Capture the cell that displays the provided text and extract its [x, y] central coordinate. 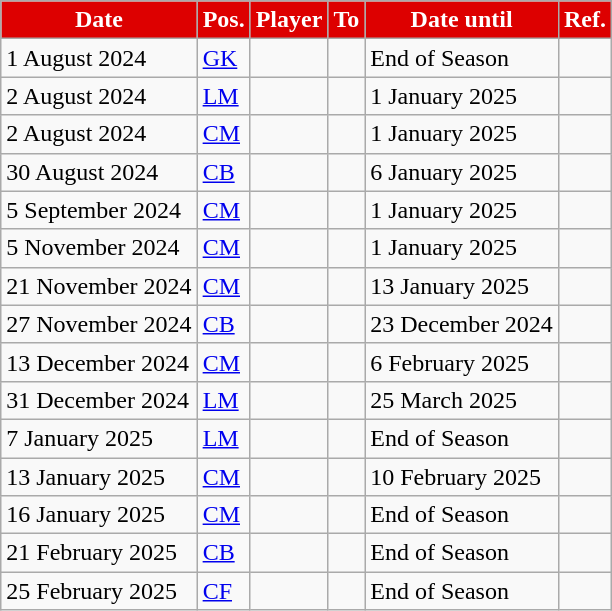
27 November 2024 [99, 324]
Date [99, 20]
13 December 2024 [99, 362]
To [346, 20]
Ref. [584, 20]
25 March 2025 [462, 400]
Date until [462, 20]
31 December 2024 [99, 400]
16 January 2025 [99, 515]
7 January 2025 [99, 438]
1 August 2024 [99, 58]
10 February 2025 [462, 477]
CF [224, 591]
5 November 2024 [99, 248]
21 February 2025 [99, 553]
23 December 2024 [462, 324]
GK [224, 58]
6 January 2025 [462, 172]
6 February 2025 [462, 362]
30 August 2024 [99, 172]
21 November 2024 [99, 286]
5 September 2024 [99, 210]
Player [289, 20]
25 February 2025 [99, 591]
Pos. [224, 20]
